For the text-containing cell, return its midpoint in (x, y) coordinate format. 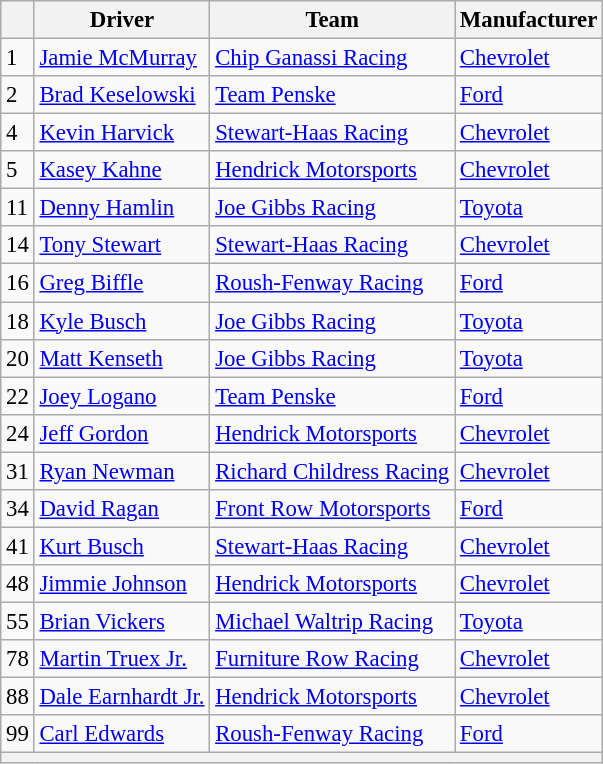
Kasey Kahne (122, 170)
Joey Logano (122, 396)
41 (18, 546)
Manufacturer (529, 20)
Kevin Harvick (122, 133)
Brian Vickers (122, 621)
18 (18, 321)
5 (18, 170)
Kyle Busch (122, 321)
Carl Edwards (122, 734)
11 (18, 208)
Front Row Motorsports (332, 509)
David Ragan (122, 509)
Kurt Busch (122, 546)
Denny Hamlin (122, 208)
Richard Childress Racing (332, 471)
Driver (122, 20)
20 (18, 358)
Michael Waltrip Racing (332, 621)
24 (18, 433)
99 (18, 734)
Tony Stewart (122, 245)
14 (18, 245)
Matt Kenseth (122, 358)
Furniture Row Racing (332, 659)
48 (18, 584)
55 (18, 621)
2 (18, 95)
4 (18, 133)
Dale Earnhardt Jr. (122, 697)
Jeff Gordon (122, 433)
Ryan Newman (122, 471)
Brad Keselowski (122, 95)
34 (18, 509)
22 (18, 396)
16 (18, 283)
Team (332, 20)
1 (18, 58)
Chip Ganassi Racing (332, 58)
31 (18, 471)
Jimmie Johnson (122, 584)
Greg Biffle (122, 283)
88 (18, 697)
78 (18, 659)
Jamie McMurray (122, 58)
Martin Truex Jr. (122, 659)
